From the cell containing the given text, extract its center point as (x, y) coordinate. 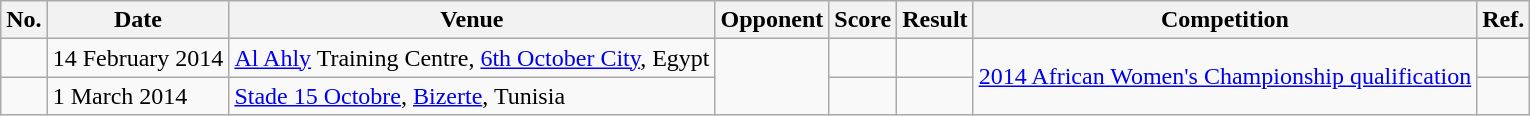
Al Ahly Training Centre, 6th October City, Egypt (472, 58)
14 February 2014 (138, 58)
Opponent (772, 20)
Date (138, 20)
1 March 2014 (138, 96)
Venue (472, 20)
Score (863, 20)
Stade 15 Octobre, Bizerte, Tunisia (472, 96)
No. (24, 20)
2014 African Women's Championship qualification (1225, 77)
Result (935, 20)
Competition (1225, 20)
Ref. (1504, 20)
